Extract the [x, y] coordinate from the center of the cell holding the provided text.  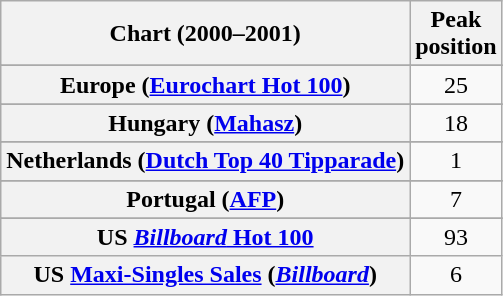
Europe (Eurochart Hot 100) [206, 85]
93 [456, 237]
Hungary (Mahasz) [206, 123]
US Maxi-Singles Sales (Billboard) [206, 275]
1 [456, 161]
Portugal (AFP) [206, 199]
US Billboard Hot 100 [206, 237]
Chart (2000–2001) [206, 34]
6 [456, 275]
Netherlands (Dutch Top 40 Tipparade) [206, 161]
25 [456, 85]
Peakposition [456, 34]
18 [456, 123]
7 [456, 199]
